Identify which cell holds the provided text, then report its (X, Y) central coordinate. 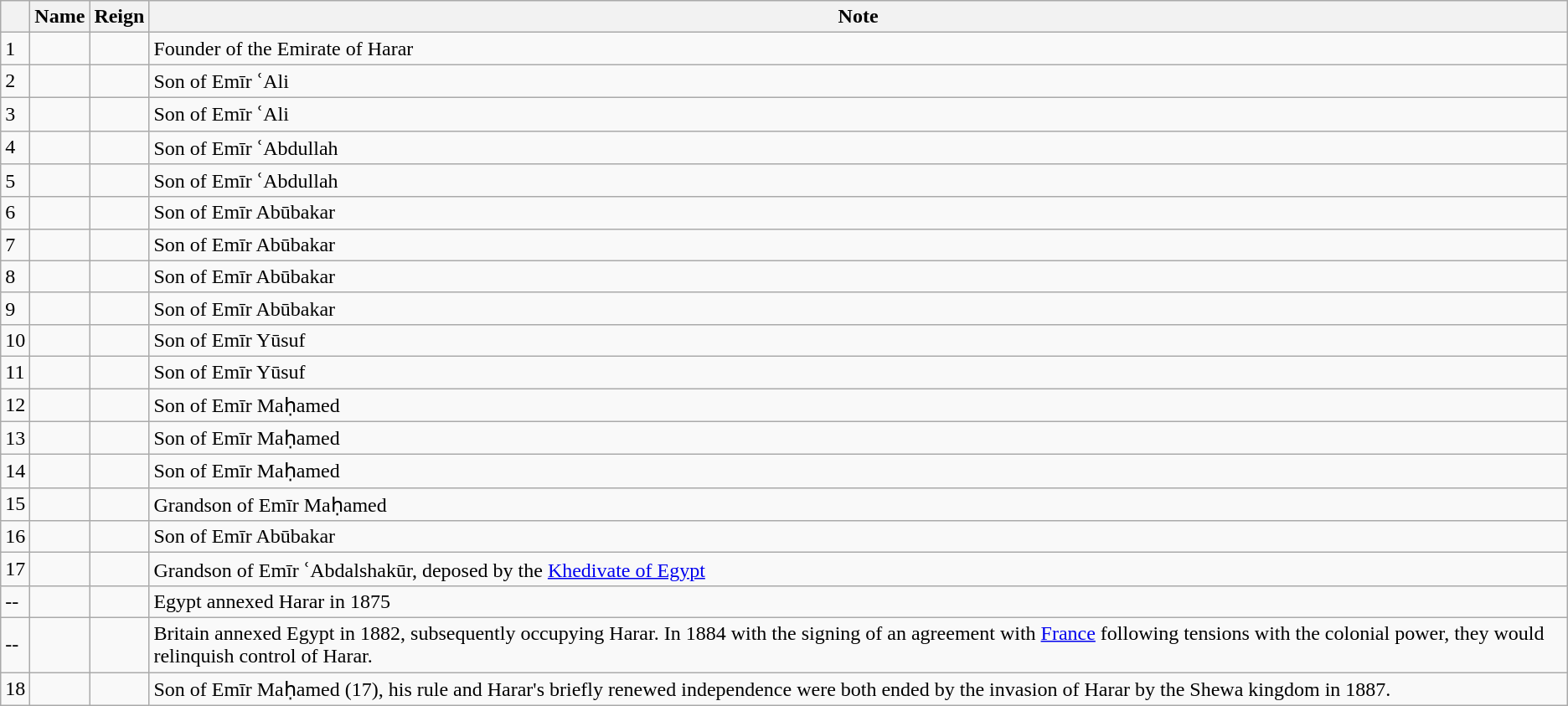
12 (15, 405)
9 (15, 308)
15 (15, 504)
18 (15, 688)
Reign (119, 17)
13 (15, 438)
Note (858, 17)
4 (15, 147)
5 (15, 181)
8 (15, 276)
Grandson of Emīr Maḥamed (858, 504)
14 (15, 472)
6 (15, 213)
7 (15, 245)
16 (15, 537)
11 (15, 372)
2 (15, 81)
17 (15, 569)
1 (15, 49)
10 (15, 340)
Founder of the Emirate of Harar (858, 49)
Egypt annexed Harar in 1875 (858, 601)
3 (15, 114)
Son of Emīr Maḥamed (17), his rule and Harar's briefly renewed independence were both ended by the invasion of Harar by the Shewa kingdom in 1887. (858, 688)
Name (60, 17)
Grandson of Emīr ʿAbdalshakūr, deposed by the Khedivate of Egypt (858, 569)
